Identify which cell holds the provided text, then report its (X, Y) central coordinate. 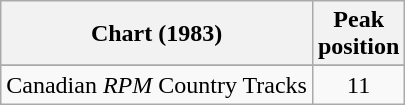
11 (358, 85)
Chart (1983) (157, 34)
Canadian RPM Country Tracks (157, 85)
Peakposition (358, 34)
